For the text-containing cell, return its midpoint in [X, Y] coordinate format. 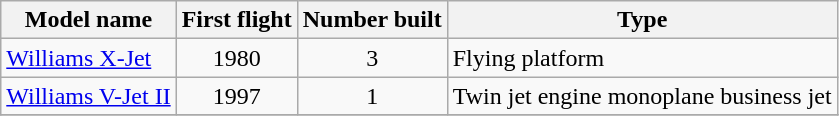
Model name [88, 20]
1 [372, 96]
Number built [372, 20]
1997 [236, 96]
Flying platform [642, 58]
1980 [236, 58]
Williams X-Jet [88, 58]
Twin jet engine monoplane business jet [642, 96]
3 [372, 58]
Williams V-Jet II [88, 96]
First flight [236, 20]
Type [642, 20]
